Detect which cell encompasses the target text, then output its (X, Y) center coordinate. 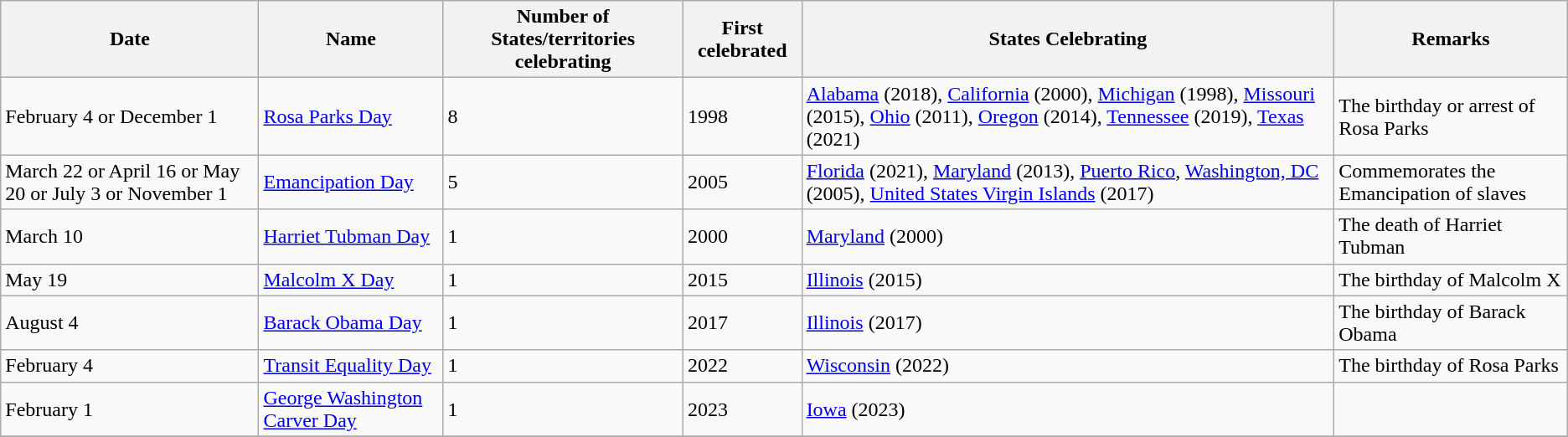
Alabama (2018), California (2000), Michigan (1998), Missouri (2015), Ohio (2011), Oregon (2014), Tennessee (2019), Texas (2021) (1068, 116)
The death of Harriet Tubman (1451, 236)
Iowa (2023) (1068, 409)
2000 (742, 236)
The birthday or arrest of Rosa Parks (1451, 116)
Number of States/territories celebrating (563, 39)
The birthday of Rosa Parks (1451, 366)
March 10 (130, 236)
States Celebrating (1068, 39)
Commemorates the Emancipation of slaves (1451, 183)
Florida (2021), Maryland (2013), Puerto Rico, Washington, DC (2005), United States Virgin Islands (2017) (1068, 183)
George Washington Carver Day (351, 409)
Wisconsin (2022) (1068, 366)
1998 (742, 116)
August 4 (130, 323)
February 1 (130, 409)
Malcolm X Day (351, 280)
2023 (742, 409)
5 (563, 183)
2017 (742, 323)
Name (351, 39)
2015 (742, 280)
The birthday of Barack Obama (1451, 323)
March 22 or April 16 or May 20 or July 3 or November 1 (130, 183)
8 (563, 116)
Illinois (2017) (1068, 323)
Transit Equality Day (351, 366)
Illinois (2015) (1068, 280)
Remarks (1451, 39)
May 19 (130, 280)
First celebrated (742, 39)
Date (130, 39)
Harriet Tubman Day (351, 236)
February 4 (130, 366)
2022 (742, 366)
The birthday of Malcolm X (1451, 280)
Barack Obama Day (351, 323)
Emancipation Day (351, 183)
Rosa Parks Day (351, 116)
Maryland (2000) (1068, 236)
February 4 or December 1 (130, 116)
2005 (742, 183)
